From the cell containing the given text, extract its center point as [X, Y] coordinate. 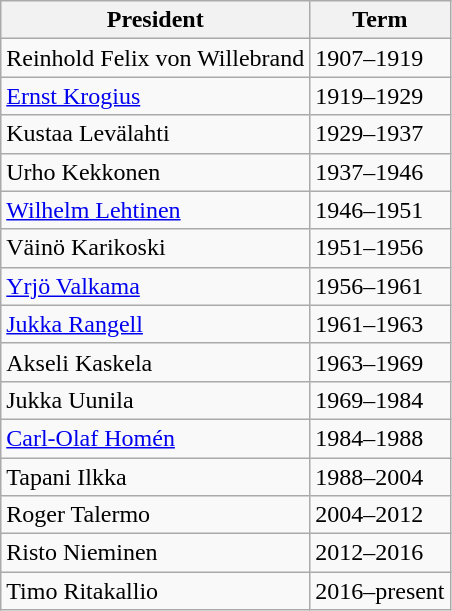
1919–1929 [380, 96]
1937–1946 [380, 172]
Kustaa Levälahti [156, 134]
Term [380, 20]
Timo Ritakallio [156, 591]
Ernst Krogius [156, 96]
1963–1969 [380, 362]
2016–present [380, 591]
Tapani Ilkka [156, 477]
Wilhelm Lehtinen [156, 210]
1951–1956 [380, 248]
1907–1919 [380, 58]
1956–1961 [380, 286]
2004–2012 [380, 515]
President [156, 20]
1988–2004 [380, 477]
Väinö Karikoski [156, 248]
1929–1937 [380, 134]
Carl-Olaf Homén [156, 438]
Yrjö Valkama [156, 286]
Roger Talermo [156, 515]
1969–1984 [380, 400]
Jukka Uunila [156, 400]
Jukka Rangell [156, 324]
1984–1988 [380, 438]
Akseli Kaskela [156, 362]
Risto Nieminen [156, 553]
1946–1951 [380, 210]
2012–2016 [380, 553]
Reinhold Felix von Willebrand [156, 58]
Urho Kekkonen [156, 172]
1961–1963 [380, 324]
